Capture the cell that displays the provided text and extract its (x, y) central coordinate. 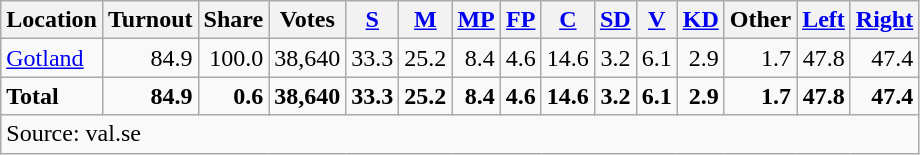
Left (824, 20)
S (372, 20)
Share (234, 20)
Location (52, 20)
Right (884, 20)
FP (520, 20)
V (656, 20)
KD (700, 20)
100.0 (234, 58)
Source: val.se (460, 134)
C (568, 20)
Other (760, 20)
Votes (308, 20)
Turnout (150, 20)
Gotland (52, 58)
SD (615, 20)
M (426, 20)
Total (52, 96)
MP (476, 20)
0.6 (234, 96)
